For the text-containing cell, return its midpoint in [x, y] coordinate format. 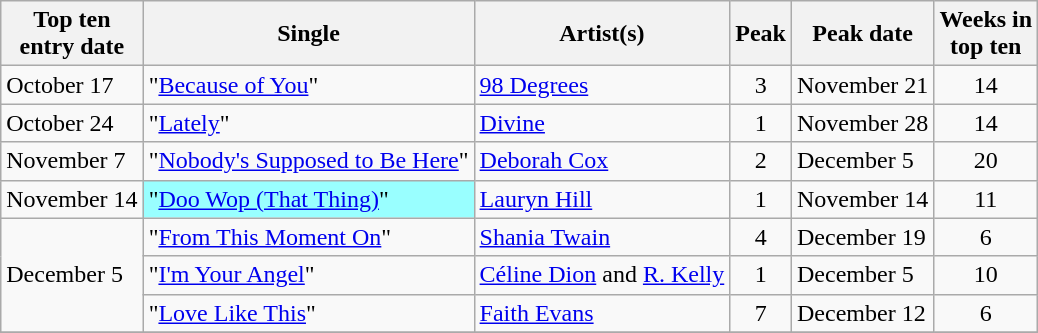
"From This Moment On" [308, 237]
Deborah Cox [602, 161]
Artist(s) [602, 34]
"I'm Your Angel" [308, 275]
"Doo Wop (That Thing)" [308, 199]
7 [761, 313]
98 Degrees [602, 85]
3 [761, 85]
Peak [761, 34]
Shania Twain [602, 237]
December 19 [863, 237]
Lauryn Hill [602, 199]
Single [308, 34]
20 [986, 161]
Top tenentry date [72, 34]
Peak date [863, 34]
November 21 [863, 85]
October 24 [72, 123]
November 28 [863, 123]
December 12 [863, 313]
"Nobody's Supposed to Be Here" [308, 161]
10 [986, 275]
4 [761, 237]
"Lately" [308, 123]
"Because of You" [308, 85]
2 [761, 161]
November 7 [72, 161]
Weeks intop ten [986, 34]
"Love Like This" [308, 313]
Faith Evans [602, 313]
Céline Dion and R. Kelly [602, 275]
October 17 [72, 85]
Divine [602, 123]
11 [986, 199]
